Output the [X, Y] coordinate of the center of the cell containing the given text.  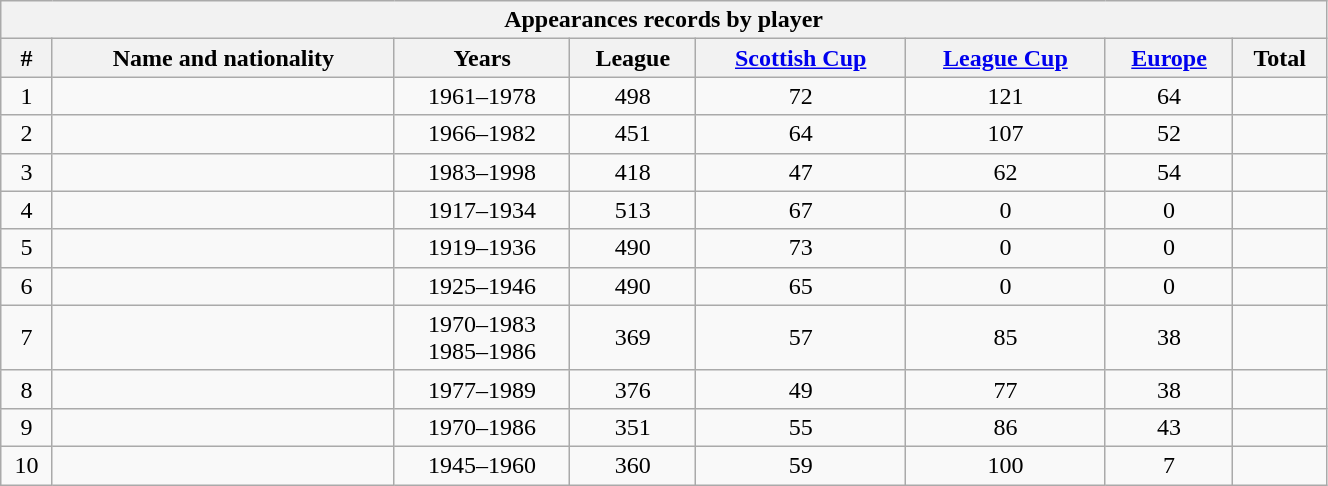
6 [27, 286]
Years [482, 58]
369 [633, 338]
League Cup [1006, 58]
5 [27, 248]
1919–1936 [482, 248]
498 [633, 96]
62 [1006, 172]
43 [1169, 427]
47 [801, 172]
49 [801, 389]
1983–1998 [482, 172]
86 [1006, 427]
121 [1006, 96]
4 [27, 210]
1925–1946 [482, 286]
360 [633, 465]
57 [801, 338]
52 [1169, 134]
100 [1006, 465]
1970–19831985–1986 [482, 338]
10 [27, 465]
418 [633, 172]
73 [801, 248]
65 [801, 286]
376 [633, 389]
# [27, 58]
513 [633, 210]
Total [1280, 58]
Name and nationality [223, 58]
League [633, 58]
67 [801, 210]
Appearances records by player [664, 20]
2 [27, 134]
59 [801, 465]
451 [633, 134]
Europe [1169, 58]
1966–1982 [482, 134]
1 [27, 96]
Scottish Cup [801, 58]
1917–1934 [482, 210]
351 [633, 427]
72 [801, 96]
1977–1989 [482, 389]
8 [27, 389]
9 [27, 427]
1945–1960 [482, 465]
107 [1006, 134]
1961–1978 [482, 96]
54 [1169, 172]
77 [1006, 389]
85 [1006, 338]
1970–1986 [482, 427]
3 [27, 172]
55 [801, 427]
